Return (x, y) of the center of cell containing provided text 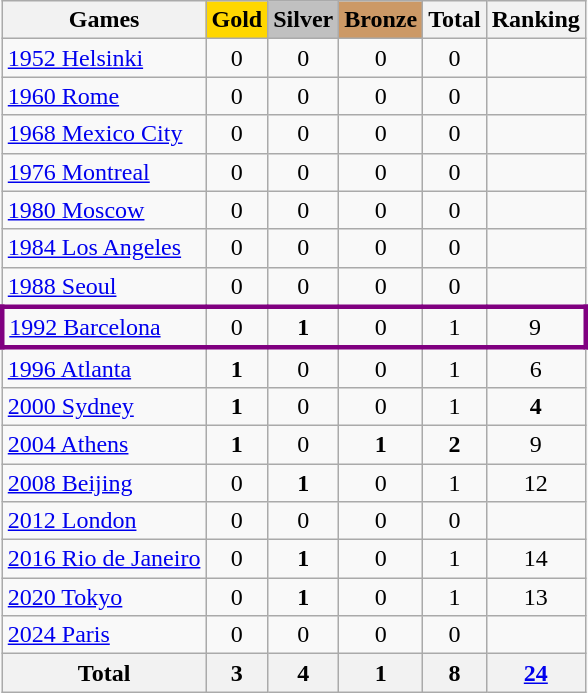
12 (536, 483)
3 (237, 673)
1980 Moscow (104, 210)
2004 Athens (104, 444)
14 (536, 559)
6 (536, 368)
2012 London (104, 521)
2024 Paris (104, 635)
8 (455, 673)
1992 Barcelona (104, 328)
2016 Rio de Janeiro (104, 559)
1984 Los Angeles (104, 248)
1988 Seoul (104, 287)
2 (455, 444)
Bronze (381, 20)
1960 Rome (104, 96)
2008 Beijing (104, 483)
1976 Montreal (104, 172)
1968 Mexico City (104, 134)
24 (536, 673)
13 (536, 597)
Games (104, 20)
1996 Atlanta (104, 368)
Silver (304, 20)
Gold (237, 20)
1952 Helsinki (104, 58)
2020 Tokyo (104, 597)
Ranking (536, 20)
2000 Sydney (104, 406)
